Extract the (X, Y) coordinate from the center of the cell holding the provided text.  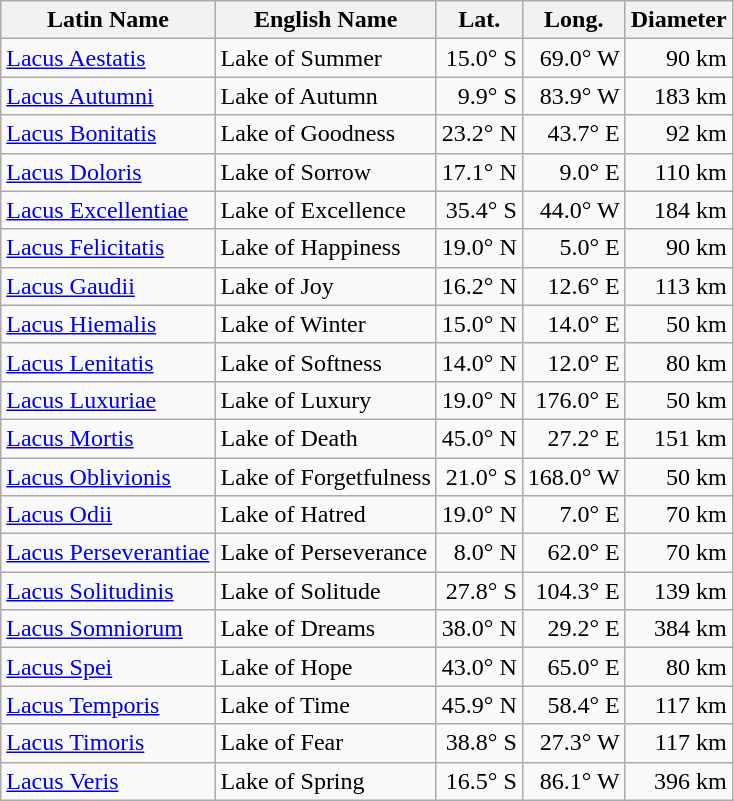
Lacus Odii (108, 515)
Lacus Doloris (108, 172)
29.2° E (574, 629)
27.8° S (479, 591)
113 km (678, 286)
27.2° E (574, 438)
14.0° N (479, 362)
Lacus Luxuriae (108, 400)
Lake of Hope (326, 667)
Lacus Perseverantiae (108, 553)
43.7° E (574, 134)
17.1° N (479, 172)
12.0° E (574, 362)
Lake of Winter (326, 324)
Lacus Hiemalis (108, 324)
151 km (678, 438)
Lacus Timoris (108, 743)
184 km (678, 210)
16.5° S (479, 781)
5.0° E (574, 248)
Lake of Softness (326, 362)
43.0° N (479, 667)
Lake of Perseverance (326, 553)
45.9° N (479, 705)
139 km (678, 591)
Lacus Lenitatis (108, 362)
9.0° E (574, 172)
Lacus Oblivionis (108, 477)
Lake of Happiness (326, 248)
23.2° N (479, 134)
Lacus Gaudii (108, 286)
15.0° S (479, 58)
Lake of Joy (326, 286)
Lat. (479, 20)
Lacus Solitudinis (108, 591)
384 km (678, 629)
65.0° E (574, 667)
7.0° E (574, 515)
14.0° E (574, 324)
Lake of Dreams (326, 629)
Lacus Temporis (108, 705)
Lacus Excellentiae (108, 210)
16.2° N (479, 286)
Lacus Somniorum (108, 629)
Lake of Hatred (326, 515)
Lake of Time (326, 705)
176.0° E (574, 400)
Diameter (678, 20)
104.3° E (574, 591)
Lacus Autumni (108, 96)
396 km (678, 781)
83.9° W (574, 96)
168.0° W (574, 477)
Lacus Bonitatis (108, 134)
58.4° E (574, 705)
Lacus Spei (108, 667)
Lacus Felicitatis (108, 248)
Lake of Death (326, 438)
44.0° W (574, 210)
38.8° S (479, 743)
12.6° E (574, 286)
English Name (326, 20)
Latin Name (108, 20)
Lacus Mortis (108, 438)
69.0° W (574, 58)
Lake of Fear (326, 743)
15.0° N (479, 324)
62.0° E (574, 553)
8.0° N (479, 553)
Lake of Luxury (326, 400)
Long. (574, 20)
Lacus Aestatis (108, 58)
110 km (678, 172)
Lacus Veris (108, 781)
92 km (678, 134)
Lake of Forgetfulness (326, 477)
35.4° S (479, 210)
21.0° S (479, 477)
45.0° N (479, 438)
38.0° N (479, 629)
Lake of Autumn (326, 96)
Lake of Excellence (326, 210)
Lake of Spring (326, 781)
Lake of Solitude (326, 591)
Lake of Summer (326, 58)
Lake of Sorrow (326, 172)
9.9° S (479, 96)
27.3° W (574, 743)
183 km (678, 96)
Lake of Goodness (326, 134)
86.1° W (574, 781)
